Locate the cell with the specified text and output its [X, Y] center coordinate. 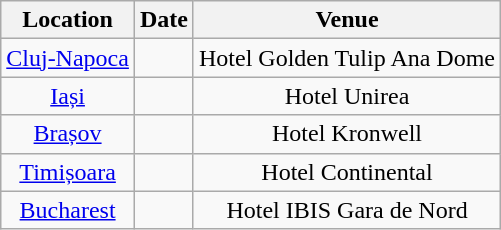
Date [164, 20]
Brașov [68, 134]
Bucharest [68, 210]
Hotel Kronwell [346, 134]
Iași [68, 96]
Location [68, 20]
Hotel Unirea [346, 96]
Venue [346, 20]
Hotel Continental [346, 172]
Timișoara [68, 172]
Hotel Golden Tulip Ana Dome [346, 58]
Hotel IBIS Gara de Nord [346, 210]
Cluj-Napoca [68, 58]
